Determine the [x, y] coordinate at the center of the cell enclosing the given text.  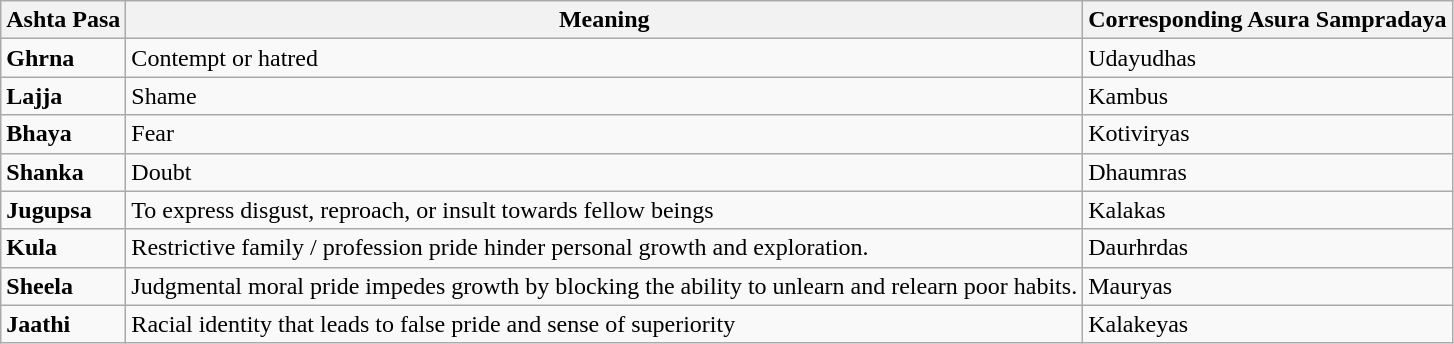
To express disgust, reproach, or insult towards fellow beings [604, 210]
Mauryas [1268, 286]
Corresponding Asura Sampradaya [1268, 20]
Contempt or hatred [604, 58]
Judgmental moral pride impedes growth by blocking the ability to unlearn and relearn poor habits. [604, 286]
Racial identity that leads to false pride and sense of superiority [604, 324]
Kalakas [1268, 210]
Bhaya [64, 134]
Jaathi [64, 324]
Dhaumras [1268, 172]
Kambus [1268, 96]
Kalakeyas [1268, 324]
Kotiviryas [1268, 134]
Fear [604, 134]
Shanka [64, 172]
Sheela [64, 286]
Meaning [604, 20]
Ashta Pasa [64, 20]
Daurhrdas [1268, 248]
Kula [64, 248]
Shame [604, 96]
Restrictive family / profession pride hinder personal growth and exploration. [604, 248]
Ghrna [64, 58]
Jugupsa [64, 210]
Lajja [64, 96]
Doubt [604, 172]
Udayudhas [1268, 58]
